Pinpoint the cell where the given text exists, returning its [X, Y] midpoint coordinate. 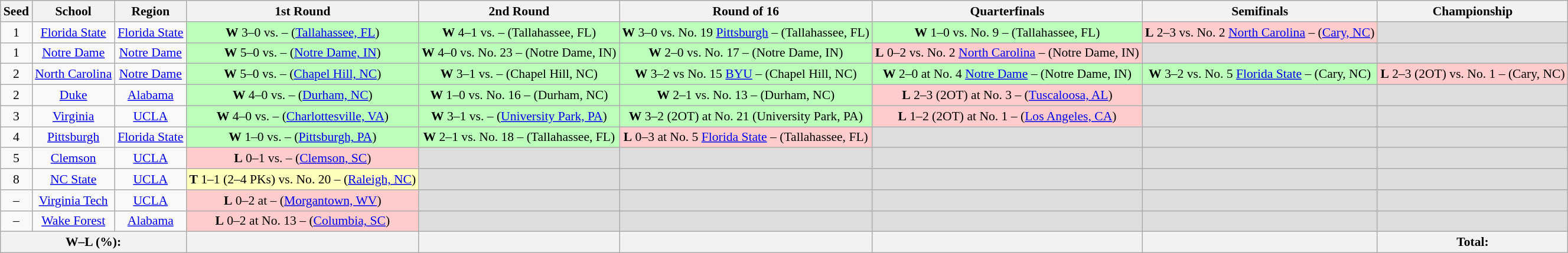
W 4–0 vs. No. 23 – (Notre Dame, IN) [519, 53]
Total: [1472, 242]
W 3–0 vs. No. 19 Pittsburgh – (Tallahassee, FL) [746, 32]
W 5–0 vs. – (Chapel Hill, NC) [302, 74]
Region [150, 11]
Championship [1472, 11]
W 3–2 vs. No. 5 Florida State – (Cary, NC) [1260, 74]
School [73, 11]
Pittsburgh [73, 137]
8 [17, 179]
Virginia [73, 116]
W 3–1 vs. – (University Park, PA) [519, 116]
Wake Forest [73, 221]
L 2–3 vs. No. 2 North Carolina – (Cary, NC) [1260, 32]
T 1–1 (2–4 PKs) vs. No. 20 – (Raleigh, NC) [302, 179]
NC State [73, 179]
Semifinals [1260, 11]
3 [17, 116]
W 3–1 vs. – (Chapel Hill, NC) [519, 74]
2nd Round [519, 11]
W 3–0 vs. – (Tallahassee, FL) [302, 32]
L 0–2 vs. No. 2 North Carolina – (Notre Dame, IN) [1008, 53]
Round of 16 [746, 11]
L 0–2 at No. 13 – (Columbia, SC) [302, 221]
W 2–0 vs. No. 17 – (Notre Dame, IN) [746, 53]
4 [17, 137]
W 5–0 vs. – (Notre Dame, IN) [302, 53]
W–L (%): [93, 242]
L 1–2 (2OT) at No. 1 – (Los Angeles, CA) [1008, 116]
Virginia Tech [73, 201]
W 2–1 vs. No. 18 – (Tallahassee, FL) [519, 137]
L 0–1 vs. – (Clemson, SC) [302, 159]
Clemson [73, 159]
W 1–0 vs. No. 16 – (Durham, NC) [519, 96]
Quarterfinals [1008, 11]
W 3–2 vs No. 15 BYU – (Chapel Hill, NC) [746, 74]
W 2–0 at No. 4 Notre Dame – (Notre Dame, IN) [1008, 74]
W 4–0 vs. – (Durham, NC) [302, 96]
L 0–3 at No. 5 Florida State – (Tallahassee, FL) [746, 137]
W 4–0 vs. – (Charlottesville, VA) [302, 116]
L 2–3 (2OT) at No. 3 – (Tuscaloosa, AL) [1008, 96]
L 0–2 at – (Morgantown, WV) [302, 201]
North Carolina [73, 74]
W 2–1 vs. No. 13 – (Durham, NC) [746, 96]
Seed [17, 11]
W 4–1 vs. – (Tallahassee, FL) [519, 32]
1st Round [302, 11]
L 2–3 (2OT) vs. No. 1 – (Cary, NC) [1472, 74]
W 1–0 vs. – (Pittsburgh, PA) [302, 137]
5 [17, 159]
Duke [73, 96]
W 3–2 (2OT) at No. 21 (University Park, PA) [746, 116]
W 1–0 vs. No. 9 – (Tallahassee, FL) [1008, 32]
